Output the (x, y) coordinate of the center of the cell containing the given text.  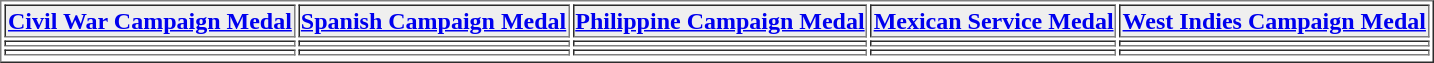
West Indies Campaign Medal (1274, 20)
Mexican Service Medal (994, 20)
Civil War Campaign Medal (150, 20)
Spanish Campaign Medal (434, 20)
Philippine Campaign Medal (720, 20)
